From the cell containing the given text, extract its center point as [X, Y] coordinate. 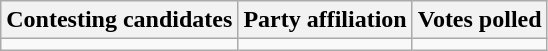
Party affiliation [325, 20]
Contesting candidates [120, 20]
Votes polled [480, 20]
